Determine the [X, Y] coordinate at the center of the cell enclosing the given text.  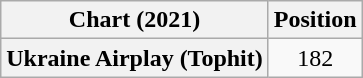
182 [315, 58]
Position [315, 20]
Ukraine Airplay (Tophit) [135, 58]
Chart (2021) [135, 20]
